Extract the [X, Y] coordinate from the center of the cell holding the provided text.  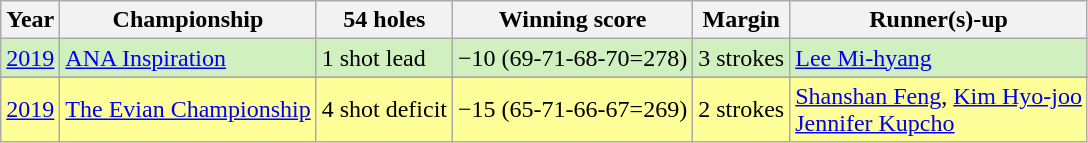
Lee Mi-hyang [939, 58]
Runner(s)-up [939, 20]
ANA Inspiration [188, 58]
The Evian Championship [188, 110]
2 strokes [742, 110]
Margin [742, 20]
4 shot deficit [384, 110]
3 strokes [742, 58]
Shanshan Feng, Kim Hyo-joo Jennifer Kupcho [939, 110]
1 shot lead [384, 58]
Year [30, 20]
54 holes [384, 20]
Championship [188, 20]
Winning score [573, 20]
−15 (65-71-66-67=269) [573, 110]
−10 (69-71-68-70=278) [573, 58]
